Pinpoint the cell where the given text exists, returning its [X, Y] midpoint coordinate. 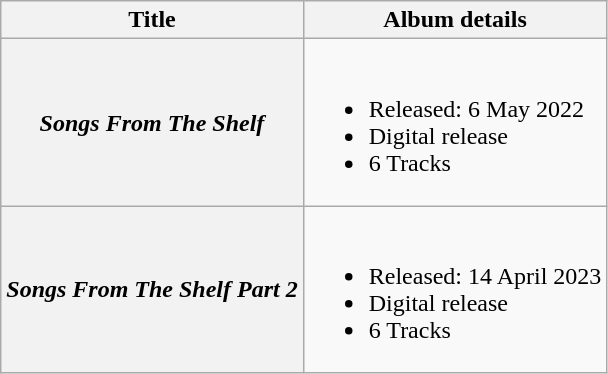
Album details [455, 20]
Released: 14 April 2023Digital release6 Tracks [455, 290]
Songs From The Shelf [152, 122]
Title [152, 20]
Songs From The Shelf Part 2 [152, 290]
Released: 6 May 2022Digital release6 Tracks [455, 122]
